Locate the cell with the specified text and output its [X, Y] center coordinate. 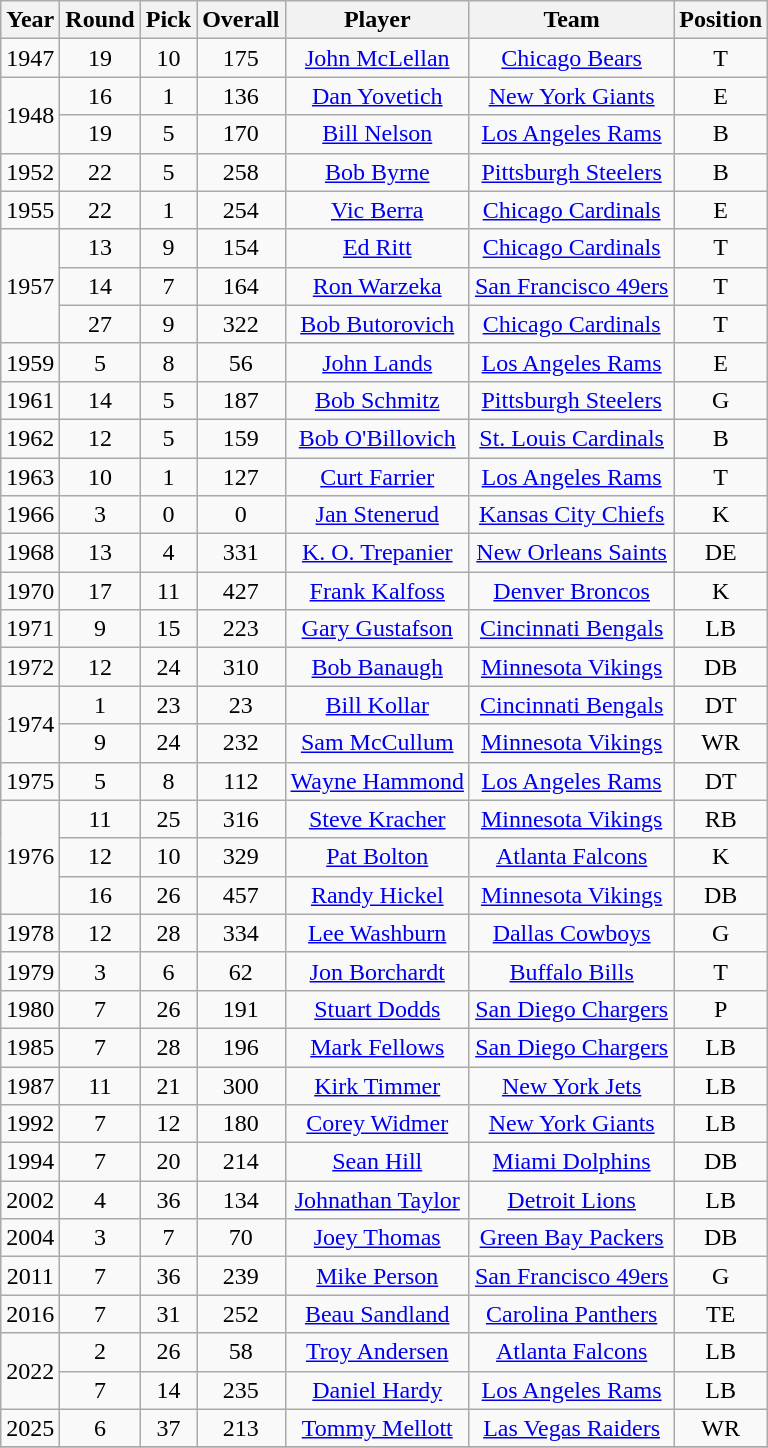
56 [241, 362]
15 [168, 629]
164 [241, 286]
RB [721, 819]
Player [377, 20]
187 [241, 400]
70 [241, 1238]
170 [241, 134]
Bob Butorovich [377, 324]
214 [241, 1162]
159 [241, 438]
134 [241, 1200]
P [721, 1009]
Stuart Dodds [377, 1009]
180 [241, 1124]
25 [168, 819]
Bill Nelson [377, 134]
1978 [30, 933]
17 [100, 591]
58 [241, 1352]
27 [100, 324]
Year [30, 20]
Chicago Bears [571, 58]
Dan Yovetich [377, 96]
1947 [30, 58]
191 [241, 1009]
Mike Person [377, 1276]
Position [721, 20]
252 [241, 1314]
Corey Widmer [377, 1124]
2011 [30, 1276]
Frank Kalfoss [377, 591]
1961 [30, 400]
Bob Byrne [377, 172]
Overall [241, 20]
Sam McCullum [377, 743]
Miami Dolphins [571, 1162]
Kirk Timmer [377, 1085]
1985 [30, 1047]
329 [241, 857]
1959 [30, 362]
2016 [30, 1314]
1971 [30, 629]
1980 [30, 1009]
2022 [30, 1371]
1948 [30, 115]
Carolina Panthers [571, 1314]
254 [241, 210]
334 [241, 933]
TE [721, 1314]
1968 [30, 553]
Joey Thomas [377, 1238]
154 [241, 248]
Denver Broncos [571, 591]
Pick [168, 20]
2004 [30, 1238]
Troy Andersen [377, 1352]
Jon Borchardt [377, 971]
427 [241, 591]
Curt Farrier [377, 477]
310 [241, 667]
John McLellan [377, 58]
300 [241, 1085]
Ed Ritt [377, 248]
Steve Kracher [377, 819]
457 [241, 895]
37 [168, 1428]
Randy Hickel [377, 895]
Round [100, 20]
1966 [30, 515]
1994 [30, 1162]
Bill Kollar [377, 705]
258 [241, 172]
New Orleans Saints [571, 553]
Lee Washburn [377, 933]
1974 [30, 724]
John Lands [377, 362]
316 [241, 819]
Tommy Mellott [377, 1428]
Dallas Cowboys [571, 933]
223 [241, 629]
Team [571, 20]
1975 [30, 781]
175 [241, 58]
1955 [30, 210]
Bob Banaugh [377, 667]
232 [241, 743]
20 [168, 1162]
1992 [30, 1124]
Daniel Hardy [377, 1390]
DE [721, 553]
Green Bay Packers [571, 1238]
31 [168, 1314]
Jan Stenerud [377, 515]
136 [241, 96]
Gary Gustafson [377, 629]
Ron Warzeka [377, 286]
1976 [30, 857]
1952 [30, 172]
Detroit Lions [571, 1200]
196 [241, 1047]
Pat Bolton [377, 857]
Vic Berra [377, 210]
Las Vegas Raiders [571, 1428]
322 [241, 324]
331 [241, 553]
127 [241, 477]
1987 [30, 1085]
2 [100, 1352]
1972 [30, 667]
New York Jets [571, 1085]
Mark Fellows [377, 1047]
235 [241, 1390]
62 [241, 971]
Bob Schmitz [377, 400]
Wayne Hammond [377, 781]
Bob O'Billovich [377, 438]
Beau Sandland [377, 1314]
1963 [30, 477]
112 [241, 781]
St. Louis Cardinals [571, 438]
21 [168, 1085]
239 [241, 1276]
1962 [30, 438]
1957 [30, 286]
1979 [30, 971]
Johnathan Taylor [377, 1200]
1970 [30, 591]
2025 [30, 1428]
Kansas City Chiefs [571, 515]
Buffalo Bills [571, 971]
213 [241, 1428]
2002 [30, 1200]
K. O. Trepanier [377, 553]
Sean Hill [377, 1162]
